Locate the cell with the specified text and output its [x, y] center coordinate. 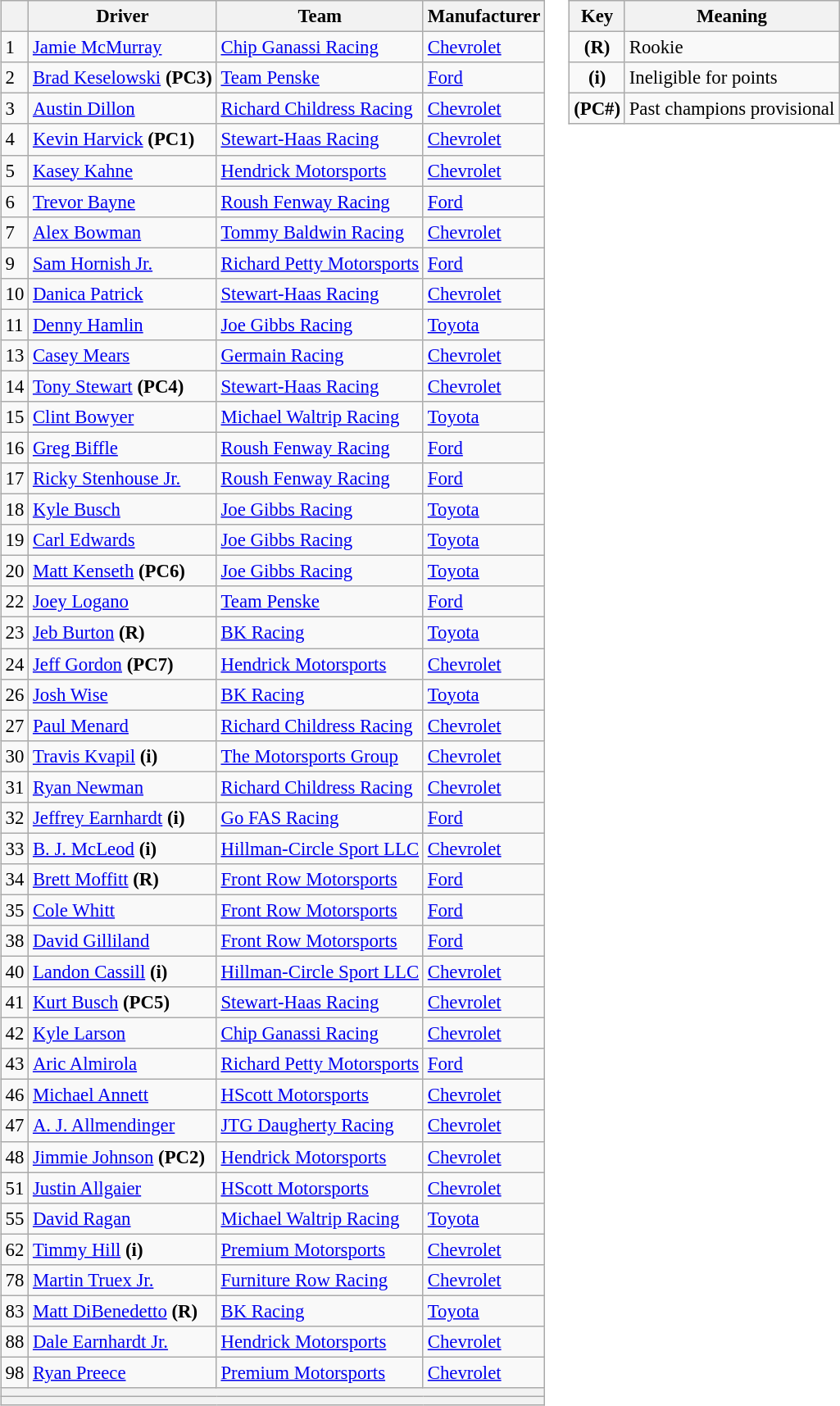
11 [15, 325]
35 [15, 910]
Team [320, 16]
31 [15, 787]
Past champions provisional [731, 109]
Jeffrey Earnhardt (i) [123, 817]
98 [15, 1372]
Ryan Preece [123, 1372]
Jeb Burton (R) [123, 633]
43 [15, 1064]
Timmy Hill (i) [123, 1249]
62 [15, 1249]
Aric Almirola [123, 1064]
9 [15, 263]
(i) [597, 78]
Manufacturer [484, 16]
6 [15, 202]
Kevin Harvick (PC1) [123, 139]
48 [15, 1157]
Rookie [731, 48]
David Gilliland [123, 941]
The Motorsports Group [320, 756]
Joey Logano [123, 602]
33 [15, 849]
13 [15, 356]
David Ragan [123, 1218]
14 [15, 386]
18 [15, 510]
Denny Hamlin [123, 325]
Matt Kenseth (PC6) [123, 571]
Jeff Gordon (PC7) [123, 663]
Sam Hornish Jr. [123, 263]
47 [15, 1126]
Dale Earnhardt Jr. [123, 1342]
1 [15, 48]
4 [15, 139]
Ricky Stenhouse Jr. [123, 479]
40 [15, 971]
20 [15, 571]
Ryan Newman [123, 787]
42 [15, 1034]
Carl Edwards [123, 540]
Tommy Baldwin Racing [320, 232]
Kurt Busch (PC5) [123, 1003]
17 [15, 479]
19 [15, 540]
24 [15, 663]
Brett Moffitt (R) [123, 880]
Clint Bowyer [123, 417]
Martin Truex Jr. [123, 1280]
A. J. Allmendinger [123, 1126]
(R) [597, 48]
Kyle Busch [123, 510]
JTG Daugherty Racing [320, 1126]
Key [597, 16]
Germain Racing [320, 356]
78 [15, 1280]
3 [15, 109]
Kasey Kahne [123, 171]
2 [15, 78]
15 [15, 417]
83 [15, 1311]
(PC#) [597, 109]
26 [15, 694]
Cole Whitt [123, 910]
7 [15, 232]
Jamie McMurray [123, 48]
Trevor Bayne [123, 202]
41 [15, 1003]
Matt DiBenedetto (R) [123, 1311]
B. J. McLeod (i) [123, 849]
Brad Keselowski (PC3) [123, 78]
27 [15, 726]
51 [15, 1188]
5 [15, 171]
32 [15, 817]
Furniture Row Racing [320, 1280]
23 [15, 633]
Casey Mears [123, 356]
Travis Kvapil (i) [123, 756]
Driver [123, 16]
Jimmie Johnson (PC2) [123, 1157]
88 [15, 1342]
38 [15, 941]
Justin Allgaier [123, 1188]
10 [15, 293]
22 [15, 602]
Greg Biffle [123, 448]
Alex Bowman [123, 232]
Kyle Larson [123, 1034]
46 [15, 1095]
30 [15, 756]
16 [15, 448]
Meaning [731, 16]
Michael Annett [123, 1095]
Austin Dillon [123, 109]
34 [15, 880]
Josh Wise [123, 694]
Paul Menard [123, 726]
Go FAS Racing [320, 817]
Ineligible for points [731, 78]
Danica Patrick [123, 293]
Landon Cassill (i) [123, 971]
Tony Stewart (PC4) [123, 386]
55 [15, 1218]
